Capture the cell that displays the provided text and extract its (x, y) central coordinate. 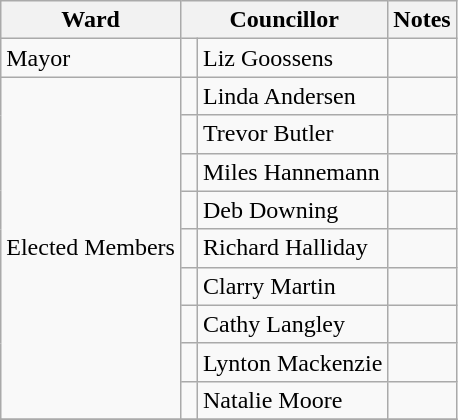
Miles Hannemann (292, 172)
Elected Members (91, 248)
Natalie Moore (292, 400)
Liz Goossens (292, 58)
Lynton Mackenzie (292, 362)
Clarry Martin (292, 286)
Cathy Langley (292, 324)
Richard Halliday (292, 248)
Mayor (91, 58)
Councillor (284, 20)
Notes (422, 20)
Deb Downing (292, 210)
Linda Andersen (292, 96)
Trevor Butler (292, 134)
Ward (91, 20)
